Pinpoint the cell where the given text exists, returning its (x, y) midpoint coordinate. 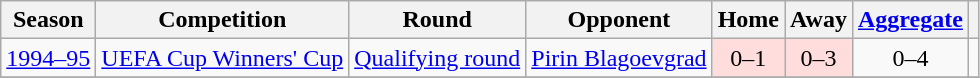
Away (818, 20)
Pirin Blagoevgrad (619, 58)
Round (438, 20)
1994–95 (48, 58)
Opponent (619, 20)
Qualifying round (438, 58)
0–4 (910, 58)
Home (748, 20)
0–3 (818, 58)
Aggregate (910, 20)
Season (48, 20)
UEFA Cup Winners' Cup (222, 58)
Competition (222, 20)
0–1 (748, 58)
